Locate the cell with the specified text and output its [X, Y] center coordinate. 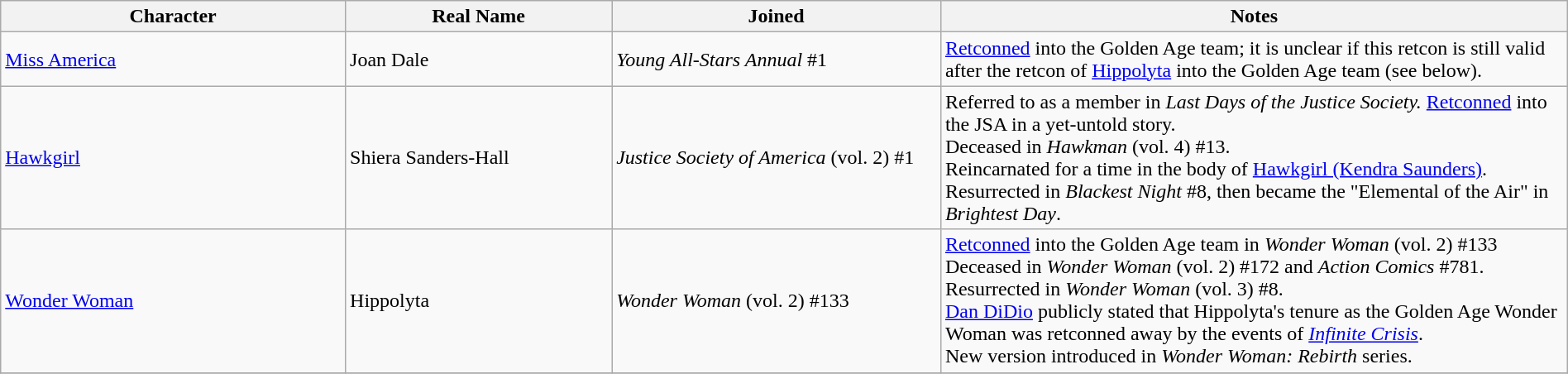
Shiera Sanders-Hall [479, 157]
Hippolyta [479, 301]
Character [174, 17]
Joined [777, 17]
Retconned into the Golden Age team; it is unclear if this retcon is still valid after the retcon of Hippolyta into the Golden Age team (see below). [1254, 60]
Real Name [479, 17]
Justice Society of America (vol. 2) #1 [777, 157]
Hawkgirl [174, 157]
Young All-Stars Annual #1 [777, 60]
Notes [1254, 17]
Wonder Woman (vol. 2) #133 [777, 301]
Wonder Woman [174, 301]
Joan Dale [479, 60]
Miss America [174, 60]
